For the text-containing cell, return its midpoint in [x, y] coordinate format. 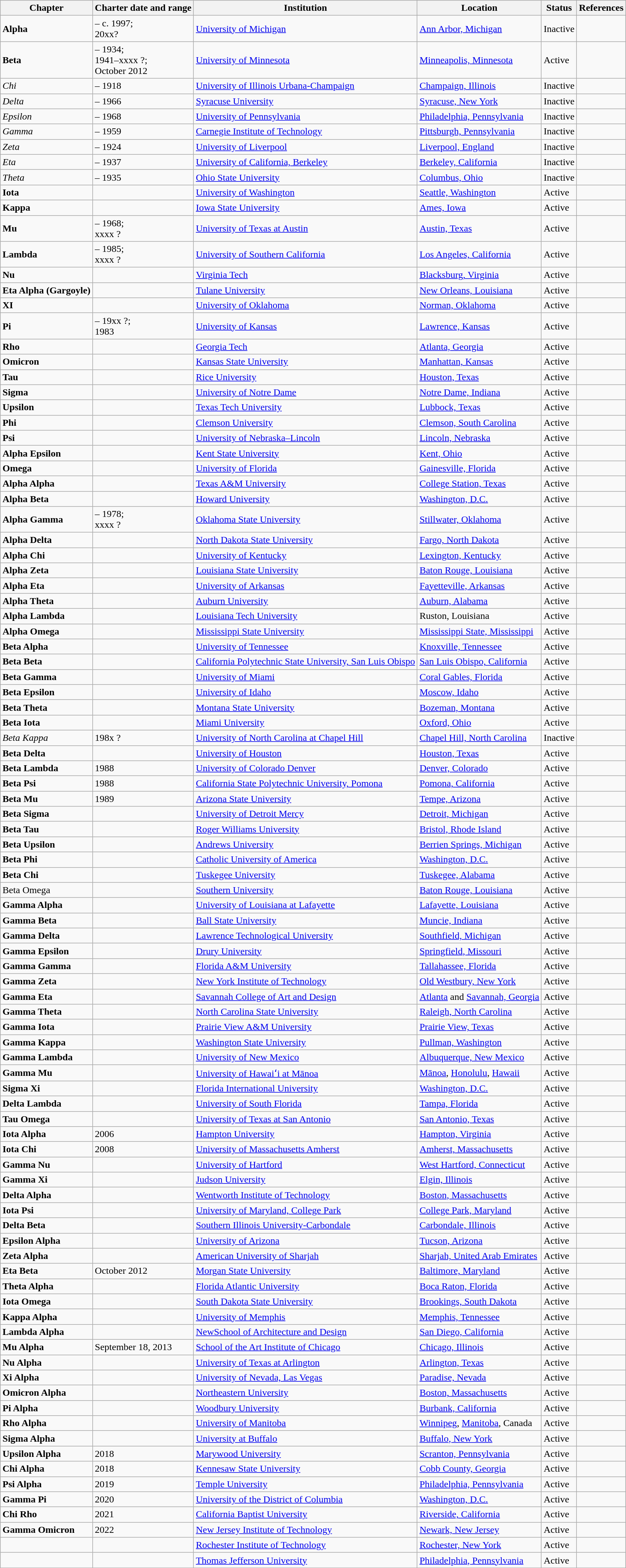
2020 [143, 1499]
Southern Illinois University-Carbondale [305, 1225]
Alpha Gamma [46, 520]
American University of Sharjah [305, 1256]
New Orleans, Louisiana [480, 290]
Lawrence Technological University [305, 936]
Pullman, Washington [480, 1042]
Chapter [46, 8]
University of South Florida [305, 1103]
Elgin, Illinois [480, 1180]
Chicago, Illinois [480, 1347]
University of North Carolina at Chapel Hill [305, 738]
University of Florida [305, 468]
Tuskegee, Alabama [480, 875]
Beta Tau [46, 829]
Tampa, Florida [480, 1103]
Epsilon [46, 116]
– 1959 [143, 132]
Pomona, California [480, 784]
Gamma Delta [46, 936]
University of Idaho [305, 692]
Eta [46, 162]
University of Massachusetts Amherst [305, 1149]
Alpha Alpha [46, 483]
Newark, New Jersey [480, 1530]
University of Maryland, College Park [305, 1210]
Fargo, North Dakota [480, 540]
Chi Alpha [46, 1469]
Montana State University [305, 707]
Nu Alpha [46, 1362]
Southern University [305, 890]
University of Notre Dame [305, 392]
Gamma Kappa [46, 1042]
University of Texas at Austin [305, 228]
University of Kansas [305, 326]
Kent State University [305, 453]
Theta Alpha [46, 1286]
University of Southern California [305, 254]
Lexington, Kentucky [480, 555]
2022 [143, 1530]
Lambda [46, 254]
Gamma Iota [46, 1027]
Beta [46, 60]
Notre Dame, Indiana [480, 392]
California Baptist University [305, 1514]
Georgia Tech [305, 347]
Tallahassee, Florida [480, 966]
Delta Lambda [46, 1103]
Old Westbury, New York [480, 981]
Florida International University [305, 1088]
San Diego, California [480, 1332]
Rho Alpha [46, 1423]
University of Liverpool [305, 147]
Paradise, Nevada [480, 1378]
Boca Raton, Florida [480, 1286]
Beta Theta [46, 707]
– 1918 [143, 86]
California Polytechnic State University, San Luis Obispo [305, 662]
Hampton University [305, 1134]
Tempe, Arizona [480, 799]
Auburn University [305, 601]
University of Louisiana at Lafayette [305, 905]
2021 [143, 1514]
Savannah College of Art and Design [305, 997]
Prairie View A&M University [305, 1027]
Beta Gamma [46, 677]
Syracuse, New York [480, 101]
Coral Gables, Florida [480, 677]
University of Houston [305, 753]
University of Arizona [305, 1241]
Lambda Alpha [46, 1332]
Kappa Alpha [46, 1317]
Berrien Springs, Michigan [480, 844]
Oklahoma State University [305, 520]
Raleigh, North Carolina [480, 1012]
– 1935 [143, 177]
Epsilon Alpha [46, 1241]
Pi Alpha [46, 1408]
Status [559, 8]
Norman, Oklahoma [480, 305]
Washington State University [305, 1042]
Miami University [305, 722]
Tuskegee University [305, 875]
University of Pennsylvania [305, 116]
Pittsburgh, Pennsylvania [480, 132]
University of Oklahoma [305, 305]
Riverside, California [480, 1514]
Beta Sigma [46, 814]
Tau [46, 377]
California State Polytechnic University, Pomona [305, 784]
Clemson, South Carolina [480, 423]
Louisiana Tech University [305, 616]
University of Kentucky [305, 555]
2008 [143, 1149]
Beta Lambda [46, 768]
Carnegie Institute of Technology [305, 132]
University of Michigan [305, 29]
Marywood University [305, 1454]
San Luis Obispo, California [480, 662]
West Hartford, Connecticut [480, 1165]
Atlanta, Georgia [480, 347]
Gamma Pi [46, 1499]
Mississippi State University [305, 631]
Beta Iota [46, 722]
Gamma Alpha [46, 905]
Beta Beta [46, 662]
– 1978;xxxx ? [143, 520]
Springfield, Missouri [480, 951]
Sigma [46, 392]
South Dakota State University [305, 1301]
Hampton, Virginia [480, 1134]
Chi [46, 86]
Mānoa, Honolulu, Hawaii [480, 1073]
Texas A&M University [305, 483]
Gamma Nu [46, 1165]
Sigma Alpha [46, 1438]
– c. 1997;20xx? [143, 29]
University of New Mexico [305, 1057]
Northeastern University [305, 1393]
Bozeman, Montana [480, 707]
Location [480, 8]
Gainesville, Florida [480, 468]
Iota Psi [46, 1210]
Gamma Omicron [46, 1530]
University of Memphis [305, 1317]
Psi Alpha [46, 1484]
Beta Delta [46, 753]
2019 [143, 1484]
198x ? [143, 738]
October 2012 [143, 1271]
Winnipeg, Manitoba, Canada [480, 1423]
University of Washington [305, 192]
Kappa [46, 207]
Virginia Tech [305, 275]
Sharjah, United Arab Emirates [480, 1256]
Beta Epsilon [46, 692]
Kent, Ohio [480, 453]
Rho [46, 347]
Alpha Eta [46, 586]
Alpha Lambda [46, 616]
Florida Atlantic University [305, 1286]
Beta Mu [46, 799]
Austin, Texas [480, 228]
Alpha Chi [46, 555]
North Dakota State University [305, 540]
Alpha Zeta [46, 571]
Mu Alpha [46, 1347]
Alpha Theta [46, 601]
Kansas State University [305, 362]
Fayetteville, Arkansas [480, 586]
– 1924 [143, 147]
Sigma Xi [46, 1088]
– 1934;1941–xxxx ?;October 2012 [143, 60]
Denver, Colorado [480, 768]
University of Detroit Mercy [305, 814]
Minneapolis, Minnesota [480, 60]
Kennesaw State University [305, 1469]
– 1968 [143, 116]
Iota Omega [46, 1301]
New York Institute of Technology [305, 981]
Upsilon [46, 407]
Upsilon Alpha [46, 1454]
Thomas Jefferson University [305, 1560]
Alpha Omega [46, 631]
Champaign, Illinois [480, 86]
College Station, Texas [480, 483]
Los Angeles, California [480, 254]
Syracuse University [305, 101]
Gamma Lambda [46, 1057]
Buffalo, New York [480, 1438]
Charter date and range [143, 8]
University of Minnesota [305, 60]
References [601, 8]
Louisiana State University [305, 571]
– 1968;xxxx ? [143, 228]
Beta Kappa [46, 738]
University of Hartford [305, 1165]
– 1966 [143, 101]
Gamma Xi [46, 1180]
Chi Rho [46, 1514]
Eta Beta [46, 1271]
New Jersey Institute of Technology [305, 1530]
Brookings, South Dakota [480, 1301]
Howard University [305, 499]
Gamma [46, 132]
Lincoln, Nebraska [480, 438]
Alpha Delta [46, 540]
Delta [46, 101]
University of Arkansas [305, 586]
Bristol, Rhode Island [480, 829]
Stillwater, Oklahoma [480, 520]
Tucson, Arizona [480, 1241]
Eta Alpha (Gargoyle) [46, 290]
Gamma Eta [46, 997]
Ruston, Louisiana [480, 616]
University of California, Berkeley [305, 162]
Omicron Alpha [46, 1393]
Theta [46, 177]
University of Nebraska–Lincoln [305, 438]
Chapel Hill, North Carolina [480, 738]
Beta Psi [46, 784]
Lafayette, Louisiana [480, 905]
University of Nevada, Las Vegas [305, 1378]
Judson University [305, 1180]
Alpha Beta [46, 499]
Gamma Mu [46, 1073]
Ohio State University [305, 177]
Gamma Gamma [46, 966]
Gamma Epsilon [46, 951]
Prairie View, Texas [480, 1027]
Moscow, Idaho [480, 692]
Gamma Theta [46, 1012]
Liverpool, England [480, 147]
University of Texas at Arlington [305, 1362]
Mississippi State, Mississippi [480, 631]
Southfield, Michigan [480, 936]
University of Texas at San Antonio [305, 1119]
Omicron [46, 362]
University of Colorado Denver [305, 768]
Psi [46, 438]
Xi Alpha [46, 1378]
Temple University [305, 1484]
Tau Omega [46, 1119]
Institution [305, 8]
Beta Omega [46, 890]
Lawrence, Kansas [480, 326]
Muncie, Indiana [480, 920]
Detroit, Michigan [480, 814]
Iota [46, 192]
College Park, Maryland [480, 1210]
Catholic University of America [305, 860]
NewSchool of Architecture and Design [305, 1332]
Burbank, California [480, 1408]
University of Tennessee [305, 646]
Zeta [46, 147]
Clemson University [305, 423]
Seattle, Washington [480, 192]
University of the District of Columbia [305, 1499]
Zeta Alpha [46, 1256]
Mu [46, 228]
Tulane University [305, 290]
Ames, Iowa [480, 207]
Beta Phi [46, 860]
Knoxville, Tennessee [480, 646]
Nu [46, 275]
Ball State University [305, 920]
– 19xx ?;1983 [143, 326]
Blacksburg, Virginia [480, 275]
Oxford, Ohio [480, 722]
Beta Alpha [46, 646]
Rochester, New York [480, 1545]
Iota Chi [46, 1149]
Morgan State University [305, 1271]
Delta Alpha [46, 1195]
North Carolina State University [305, 1012]
September 18, 2013 [143, 1347]
University of Manitoba [305, 1423]
1989 [143, 799]
University at Buffalo [305, 1438]
Gamma Beta [46, 920]
Iowa State University [305, 207]
Amherst, Massachusetts [480, 1149]
Albuquerque, New Mexico [480, 1057]
Iota Alpha [46, 1134]
Andrews University [305, 844]
Arizona State University [305, 799]
University of Hawaiʻi at Mānoa [305, 1073]
Rice University [305, 377]
Atlanta and Savannah, Georgia [480, 997]
Omega [46, 468]
Woodbury University [305, 1408]
Texas Tech University [305, 407]
Cobb County, Georgia [480, 1469]
Drury University [305, 951]
University of Miami [305, 677]
Pi [46, 326]
Scranton, Pennsylvania [480, 1454]
Gamma Zeta [46, 981]
Lubbock, Texas [480, 407]
– 1937 [143, 162]
Alpha Epsilon [46, 453]
2006 [143, 1134]
XI [46, 305]
Wentworth Institute of Technology [305, 1195]
San Antonio, Texas [480, 1119]
– 1985;xxxx ? [143, 254]
Phi [46, 423]
Arlington, Texas [480, 1362]
Rochester Institute of Technology [305, 1545]
Ann Arbor, Michigan [480, 29]
Alpha [46, 29]
Auburn, Alabama [480, 601]
University of Illinois Urbana-Champaign [305, 86]
Memphis, Tennessee [480, 1317]
Manhattan, Kansas [480, 362]
Berkeley, California [480, 162]
School of the Art Institute of Chicago [305, 1347]
Carbondale, Illinois [480, 1225]
Beta Chi [46, 875]
Roger Williams University [305, 829]
Columbus, Ohio [480, 177]
Baltimore, Maryland [480, 1271]
Florida A&M University [305, 966]
Delta Beta [46, 1225]
Beta Upsilon [46, 844]
